Return the (x, y) coordinate for the center point of the cell that contains the specified text.  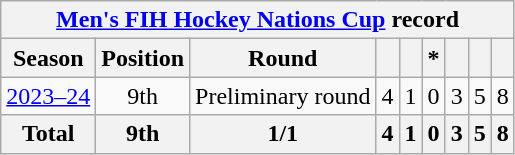
2023–24 (48, 96)
Round (283, 58)
Season (48, 58)
Men's FIH Hockey Nations Cup record (258, 20)
1/1 (283, 134)
Position (143, 58)
* (434, 58)
Preliminary round (283, 96)
Total (48, 134)
